Find where the given text appears and provide that cell's center as (X, Y) coordinate. 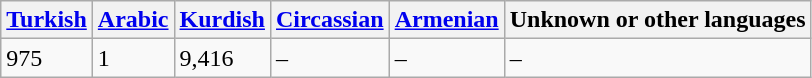
9,416 (222, 58)
Armenian (446, 20)
1 (133, 58)
975 (47, 58)
Arabic (133, 20)
Unknown or other languages (658, 20)
Turkish (47, 20)
Kurdish (222, 20)
Circassian (330, 20)
